Scan for the cell matching the given text and deliver its (X, Y) coordinate at center. 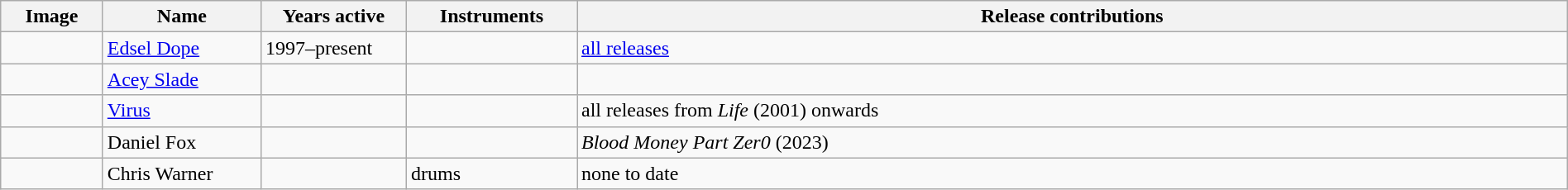
Chris Warner (182, 173)
Virus (182, 111)
Name (182, 17)
all releases (1073, 48)
Blood Money Part Zer0 (2023) (1073, 142)
Daniel Fox (182, 142)
none to date (1073, 173)
all releases from Life (2001) onwards (1073, 111)
Edsel Dope (182, 48)
1997–present (333, 48)
Years active (333, 17)
Release contributions (1073, 17)
Image (52, 17)
drums (491, 173)
Instruments (491, 17)
Acey Slade (182, 79)
